Search for the cell housing the specified text and yield its [X, Y] center coordinate. 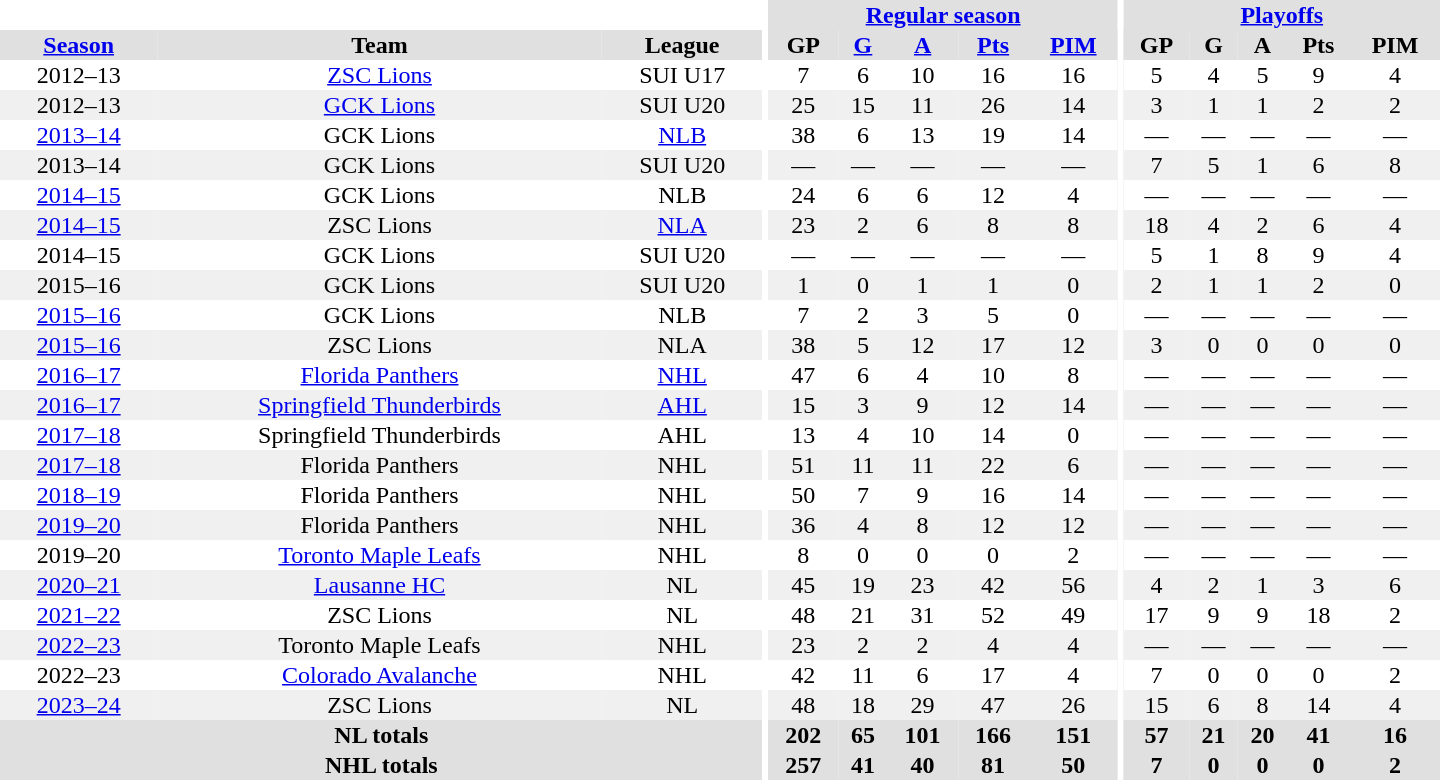
Lausanne HC [379, 585]
52 [993, 615]
49 [1073, 615]
56 [1073, 585]
45 [803, 585]
101 [922, 735]
20 [1262, 735]
2020–21 [78, 585]
Regular season [943, 15]
81 [993, 765]
257 [803, 765]
36 [803, 525]
2018–19 [78, 495]
League [682, 45]
31 [922, 615]
40 [922, 765]
2021–22 [78, 615]
65 [864, 735]
NL totals [382, 735]
Colorado Avalanche [379, 675]
Playoffs [1282, 15]
NHL totals [382, 765]
166 [993, 735]
202 [803, 735]
25 [803, 105]
Season [78, 45]
151 [1073, 735]
Team [379, 45]
22 [993, 465]
SUI U17 [682, 75]
24 [803, 195]
57 [1157, 735]
2023–24 [78, 705]
29 [922, 705]
51 [803, 465]
